Provide the (X, Y) coordinate of the cell's center where the given text is located.  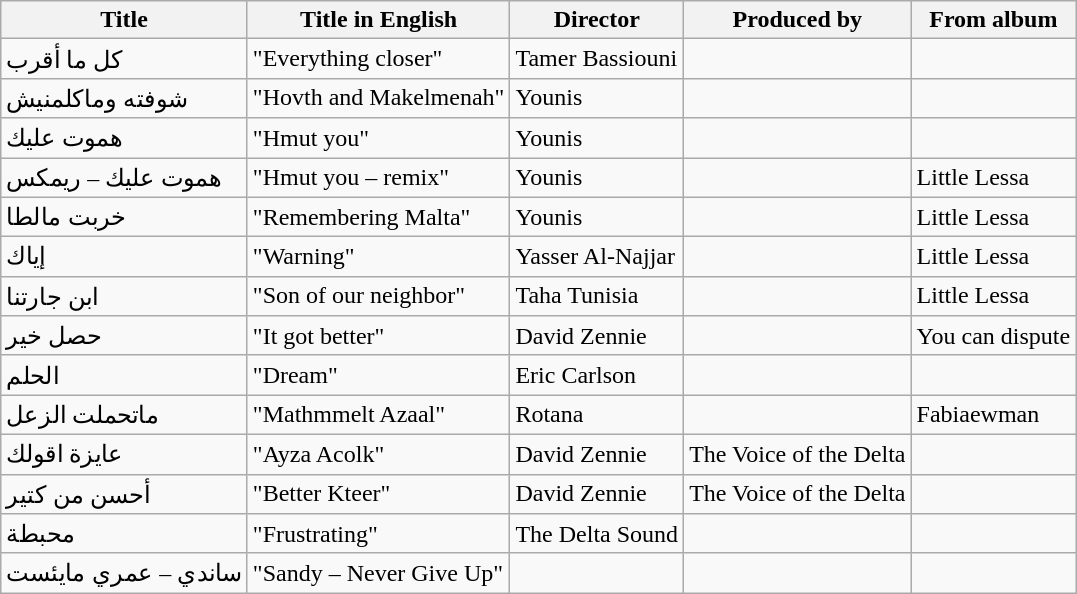
Yasser Al-Najjar (597, 257)
"Ayza Acolk" (378, 454)
Title (124, 20)
شوفته وماكلمنيش (124, 98)
"It got better" (378, 336)
"Remembering Malta" (378, 217)
"Everything closer" (378, 59)
حصل خير (124, 336)
Taha Tunisia (597, 296)
محبطة (124, 534)
هموت عليك (124, 138)
Title in English (378, 20)
From album (994, 20)
"Frustrating" (378, 534)
أحسن من كتير (124, 494)
"Warning" (378, 257)
كل ما أقرب (124, 59)
الحلم (124, 375)
Director (597, 20)
ساندي – عمري مايئست (124, 573)
You can dispute (994, 336)
"Dream" (378, 375)
Eric Carlson (597, 375)
هموت عليك – ريمكس (124, 178)
ماتحملت الزعل (124, 415)
Fabiaewman (994, 415)
"Son of our neighbor" (378, 296)
"Hmut you – remix" (378, 178)
عايزة اقولك (124, 454)
خربت مالطا (124, 217)
Tamer Bassiouni (597, 59)
Produced by (798, 20)
"Sandy – Never Give Up" (378, 573)
"Hovth and Makelmenah" (378, 98)
ابن جارتنا (124, 296)
The Delta Sound (597, 534)
Rotana (597, 415)
"Better Kteer" (378, 494)
إياك (124, 257)
"Hmut you" (378, 138)
"Mathmmelt Azaal" (378, 415)
